Determine the [X, Y] coordinate at the center of the cell enclosing the given text.  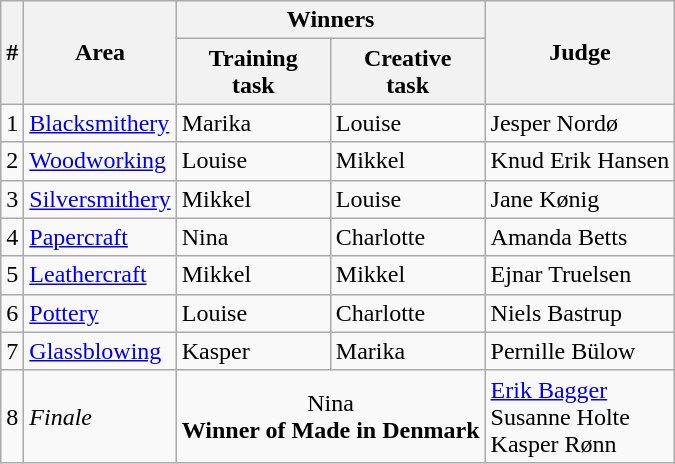
Blacksmithery [100, 123]
Erik BaggerSusanne HolteKasper Rønn [580, 416]
NinaWinner of Made in Denmark [330, 416]
Finale [100, 416]
Niels Bastrup [580, 313]
Silversmithery [100, 199]
Trainingtask [253, 72]
Amanda Betts [580, 237]
Jesper Nordø [580, 123]
Ejnar Truelsen [580, 275]
Area [100, 52]
6 [12, 313]
4 [12, 237]
Jane Kønig [580, 199]
# [12, 52]
Creativetask [408, 72]
Judge [580, 52]
1 [12, 123]
Winners [330, 20]
Kasper [253, 351]
8 [12, 416]
Knud Erik Hansen [580, 161]
Nina [253, 237]
2 [12, 161]
Papercraft [100, 237]
Leathercraft [100, 275]
Woodworking [100, 161]
7 [12, 351]
Pottery [100, 313]
5 [12, 275]
3 [12, 199]
Glassblowing [100, 351]
Pernille Bülow [580, 351]
